From the cell containing the given text, extract its center point as [X, Y] coordinate. 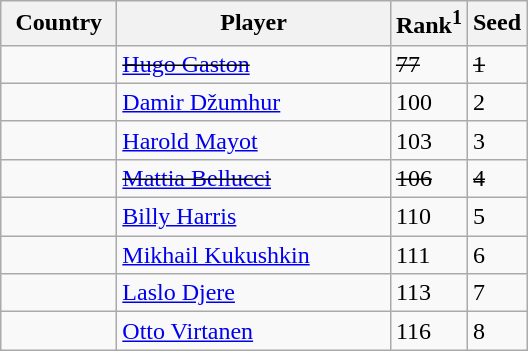
Mattia Bellucci [254, 178]
Otto Virtanen [254, 331]
4 [496, 178]
111 [428, 255]
Damir Džumhur [254, 102]
7 [496, 293]
8 [496, 331]
Rank1 [428, 24]
Player [254, 24]
Billy Harris [254, 217]
Seed [496, 24]
106 [428, 178]
113 [428, 293]
110 [428, 217]
5 [496, 217]
103 [428, 140]
6 [496, 255]
77 [428, 64]
Laslo Djere [254, 293]
Country [59, 24]
3 [496, 140]
100 [428, 102]
116 [428, 331]
1 [496, 64]
2 [496, 102]
Mikhail Kukushkin [254, 255]
Harold Mayot [254, 140]
Hugo Gaston [254, 64]
